Pinpoint the cell where the given text exists, returning its (x, y) midpoint coordinate. 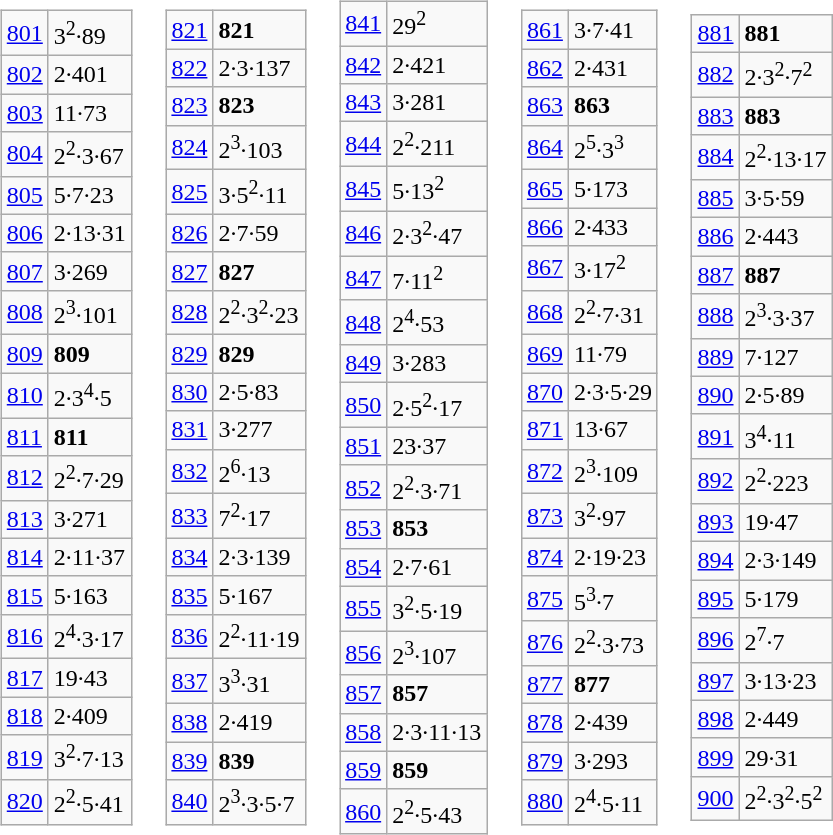
813 (24, 519)
846 (364, 234)
2·449 (786, 719)
22·11·19 (259, 636)
818 (24, 716)
816 (24, 636)
835 (190, 595)
3·271 (90, 519)
847 (364, 278)
894 (716, 561)
5·167 (259, 595)
896 (716, 640)
24·53 (437, 322)
898 (716, 719)
856 (364, 654)
854 (364, 567)
868 (544, 312)
855 (364, 608)
2·7·59 (259, 233)
2·32·72 (786, 74)
22·3·67 (90, 154)
832 (190, 472)
32·97 (612, 516)
825 (190, 192)
23·3·5·7 (259, 802)
879 (544, 761)
24·3·17 (90, 636)
805 (24, 195)
22·3·71 (437, 488)
22·3·73 (612, 644)
3·269 (90, 271)
22·5·43 (437, 812)
3·293 (612, 761)
26·13 (259, 472)
822 (190, 68)
2·3·139 (259, 557)
2·11·37 (90, 557)
11·73 (90, 113)
2·439 (612, 722)
72·17 (259, 516)
861 (544, 30)
878 (544, 722)
2·32·47 (437, 234)
23·101 (90, 312)
884 (716, 158)
867 (544, 268)
2·433 (612, 227)
19·43 (90, 678)
22·7·29 (90, 478)
864 (544, 148)
7·112 (437, 278)
806 (24, 233)
2·34·5 (90, 396)
3·5·59 (786, 198)
22·211 (437, 144)
874 (544, 557)
2·13·31 (90, 233)
804 (24, 154)
2·421 (437, 65)
870 (544, 392)
815 (24, 595)
2·3·5·29 (612, 392)
3·7·41 (612, 30)
872 (544, 472)
833 (190, 516)
29·31 (786, 757)
899 (716, 757)
880 (544, 802)
5·163 (90, 595)
53·7 (612, 598)
7·127 (786, 357)
2·409 (90, 716)
5·7·23 (90, 195)
801 (24, 34)
32·7·13 (90, 758)
882 (716, 74)
810 (24, 396)
2·52·17 (437, 406)
873 (544, 516)
866 (544, 227)
814 (24, 557)
24·5·11 (612, 802)
22·13·17 (786, 158)
3·172 (612, 268)
22·5·41 (90, 802)
33·31 (259, 682)
3·277 (259, 430)
808 (24, 312)
3·13·23 (786, 681)
3·283 (437, 364)
817 (24, 678)
3·281 (437, 103)
862 (544, 68)
807 (24, 271)
2·5·89 (786, 395)
2·431 (612, 68)
803 (24, 113)
895 (716, 599)
900 (716, 798)
838 (190, 722)
2·19·23 (612, 557)
824 (190, 148)
13·67 (612, 430)
831 (190, 430)
837 (190, 682)
850 (364, 406)
892 (716, 482)
886 (716, 237)
851 (364, 446)
802 (24, 75)
841 (364, 24)
885 (716, 198)
893 (716, 522)
2·5·83 (259, 392)
22·7·31 (612, 312)
842 (364, 65)
897 (716, 681)
836 (190, 636)
23·37 (437, 446)
830 (190, 392)
25·33 (612, 148)
875 (544, 598)
826 (190, 233)
845 (364, 188)
852 (364, 488)
889 (716, 357)
27·7 (786, 640)
819 (24, 758)
860 (364, 812)
34·11 (786, 436)
5·179 (786, 599)
23·3·37 (786, 316)
2·419 (259, 722)
5·132 (437, 188)
2·443 (786, 237)
888 (716, 316)
876 (544, 644)
22·223 (786, 482)
2·3·11·13 (437, 732)
2·3·149 (786, 561)
858 (364, 732)
843 (364, 103)
23·103 (259, 148)
32·89 (90, 34)
32·5·19 (437, 608)
812 (24, 478)
11·79 (612, 354)
292 (437, 24)
828 (190, 312)
871 (544, 430)
840 (190, 802)
2·3·137 (259, 68)
890 (716, 395)
869 (544, 354)
844 (364, 144)
865 (544, 189)
891 (716, 436)
834 (190, 557)
2·7·61 (437, 567)
849 (364, 364)
5·173 (612, 189)
23·109 (612, 472)
23·107 (437, 654)
3·52·11 (259, 192)
2·401 (90, 75)
848 (364, 322)
22·32·23 (259, 312)
19·47 (786, 522)
820 (24, 802)
22·32·52 (786, 798)
